Extract the (x, y) coordinate from the center of the cell holding the provided text.  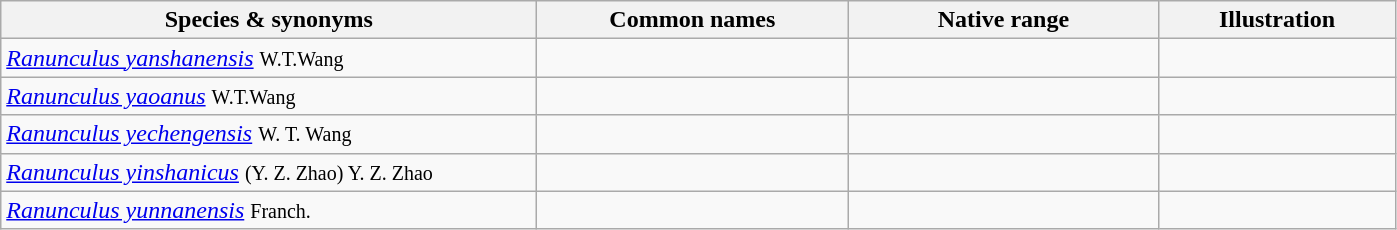
Species & synonyms (269, 20)
Ranunculus yechengensis W. T. Wang (269, 134)
Illustration (1277, 20)
Ranunculus yinshanicus (Y. Z. Zhao) Y. Z. Zhao (269, 172)
Ranunculus yanshanensis W.T.Wang (269, 58)
Ranunculus yunnanensis Franch. (269, 210)
Common names (692, 20)
Native range (1004, 20)
Ranunculus yaoanus W.T.Wang (269, 96)
